Capture the cell that displays the provided text and extract its (X, Y) central coordinate. 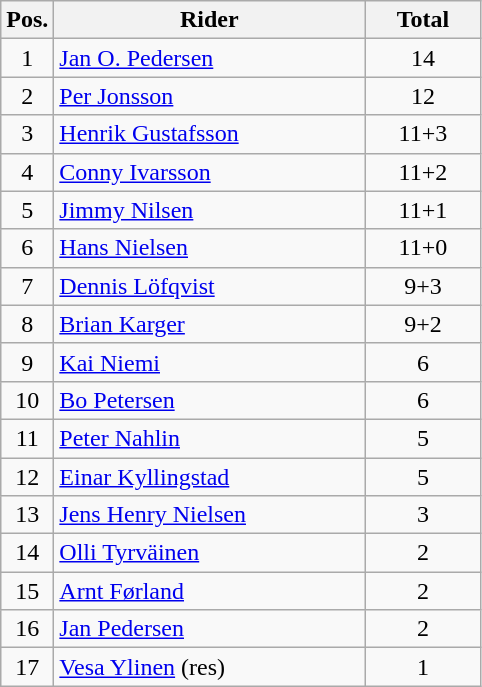
Vesa Ylinen (res) (210, 667)
Hans Nielsen (210, 248)
Jan O. Pedersen (210, 58)
11+3 (423, 134)
10 (28, 400)
11+2 (423, 172)
Brian Karger (210, 324)
Arnt Førland (210, 591)
9+2 (423, 324)
7 (28, 286)
Peter Nahlin (210, 438)
15 (28, 591)
Kai Niemi (210, 362)
4 (28, 172)
11+0 (423, 248)
Henrik Gustafsson (210, 134)
17 (28, 667)
Conny Ivarsson (210, 172)
Jan Pedersen (210, 629)
16 (28, 629)
Total (423, 20)
Dennis Löfqvist (210, 286)
Pos. (28, 20)
Per Jonsson (210, 96)
8 (28, 324)
11 (28, 438)
9+3 (423, 286)
Olli Tyrväinen (210, 553)
11+1 (423, 210)
Bo Petersen (210, 400)
Rider (210, 20)
9 (28, 362)
13 (28, 515)
Einar Kyllingstad (210, 477)
Jens Henry Nielsen (210, 515)
Jimmy Nilsen (210, 210)
